Scan for the cell matching the given text and deliver its [x, y] coordinate at center. 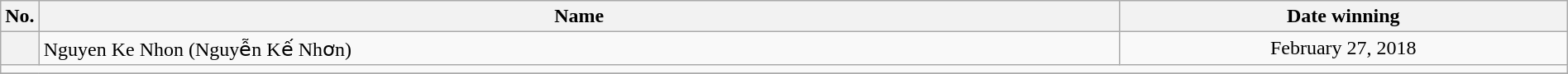
Name [579, 16]
No. [20, 16]
Date winning [1343, 16]
Nguyen Ke Nhon (Nguyễn Kế Nhơn) [579, 49]
February 27, 2018 [1343, 49]
